Pinpoint the cell where the given text exists, returning its [X, Y] midpoint coordinate. 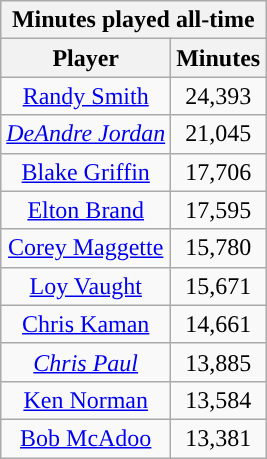
13,584 [218, 400]
Elton Brand [86, 210]
DeAndre Jordan [86, 134]
Blake Griffin [86, 172]
13,885 [218, 362]
Ken Norman [86, 400]
17,706 [218, 172]
Randy Smith [86, 96]
Chris Kaman [86, 324]
Corey Maggette [86, 248]
24,393 [218, 96]
15,671 [218, 286]
13,381 [218, 438]
Loy Vaught [86, 286]
Chris Paul [86, 362]
21,045 [218, 134]
Player [86, 58]
17,595 [218, 210]
15,780 [218, 248]
Minutes played all-time [134, 20]
14,661 [218, 324]
Minutes [218, 58]
Bob McAdoo [86, 438]
